From the cell containing the given text, extract its center point as (X, Y) coordinate. 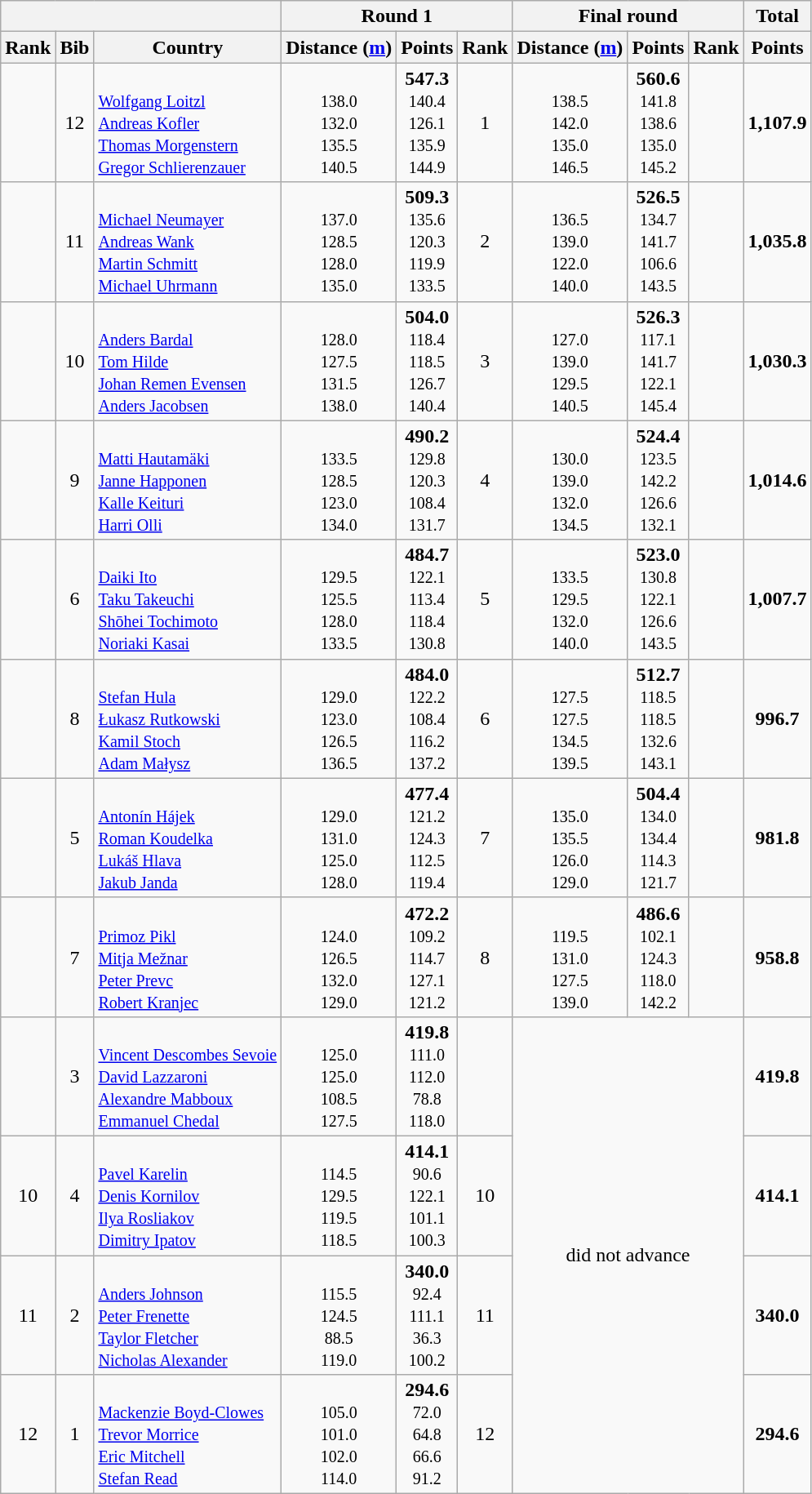
958.8 (777, 957)
129.0131.0125.0128.0 (339, 838)
419.8 (777, 1076)
105.0101.0102.0114.0 (339, 1434)
526.5 134.7141.7106.6143.5 (658, 242)
Vincent Descombes SevoieDavid LazzaroniAlexandre MabbouxEmmanuel Chedal (188, 1076)
1,107.9 (777, 122)
523.0 130.8122.1126.6143.5 (658, 599)
9 (75, 480)
136.5139.0122.0140.0 (570, 242)
Michael NeumayerAndreas WankMartin SchmittMichael Uhrmann (188, 242)
484.0 122.2108.4116.2137.2 (428, 718)
119.5131.0127.5139.0 (570, 957)
125.0125.0108.5127.5 (339, 1076)
484.7 122.1113.4118.4130.8 (428, 599)
Anders BardalTom HildeJohan Remen EvensenAnders Jacobsen (188, 361)
560.6 141.8 138.6135.0145.2 (658, 122)
Stefan HulaŁukasz RutkowskiKamil StochAdam Małysz (188, 718)
138.5142.0135.0146.5 (570, 122)
Pavel KarelinDenis KornilovIlya RosliakovDimitry Ipatov (188, 1195)
137.0128.5128.0 135.0 (339, 242)
Round 1 (397, 16)
504.0 118.4 118.5 126.7140.4 (428, 361)
Matti HautamäkiJanne HapponenKalle KeituriHarri Olli (188, 480)
472.2 109.2114.7127.1 121.2 (428, 957)
526.3 117.1141.7122.1145.4 (658, 361)
115.5124.588.5119.0 (339, 1315)
981.8 (777, 838)
130.0139.0132.0134.5 (570, 480)
Antonín HájekRoman KoudelkaLukáš HlavaJakub Janda (188, 838)
414.1 90.6122.1101.1100.3 (428, 1195)
Total (777, 16)
524.4 123.5142.2126.6132.1 (658, 480)
486.6 102.1124.3118.0142.2 (658, 957)
340.0 (777, 1315)
129.5125.5128.0133.5 (339, 599)
Primoz PiklMitja MežnarPeter PrevcRobert Kranjec (188, 957)
114.5129.5 119.5118.5 (339, 1195)
Final round (628, 16)
128.0127.5131.5138.0 (339, 361)
414.1 (777, 1195)
509.3 135.6120.3119.9 133.5 (428, 242)
1,035.8 (777, 242)
133.5129.5132.0140.0 (570, 599)
490.2 129.8 120.3 108.4 131.7 (428, 480)
Mackenzie Boyd-ClowesTrevor MorriceEric MitchellStefan Read (188, 1434)
294.6 72.064.866.691.2 (428, 1434)
133.5128.5123.0134.0 (339, 480)
512.7 118.5118.5132.6143.1 (658, 718)
1,014.6 (777, 480)
Daiki ItoTaku TakeuchiShōhei TochimotoNoriaki Kasai (188, 599)
419.8 111.0112.078.8118.0 (428, 1076)
did not advance (628, 1255)
135.0135.5126.0129.0 (570, 838)
504.4 134.0134.4114.3121.7 (658, 838)
129.0123.0126.5136.5 (339, 718)
996.7 (777, 718)
Bib (75, 47)
138.0 132.0135.5 140.5 (339, 122)
294.6 (777, 1434)
1,007.7 (777, 599)
547.3 140.4 126.1135.9 144.9 (428, 122)
127.0139.0129.5140.5 (570, 361)
127.5127.5134.5139.5 (570, 718)
124.0126.5132.0129.0 (339, 957)
340.0 92.4111.1 36.3 100.2 (428, 1315)
477.4 121.2124.3112.5119.4 (428, 838)
Country (188, 47)
1,030.3 (777, 361)
Wolfgang LoitzlAndreas KoflerThomas MorgensternGregor Schlierenzauer (188, 122)
Anders JohnsonPeter FrenetteTaylor FletcherNicholas Alexander (188, 1315)
